From the cell containing the given text, extract its center point as [X, Y] coordinate. 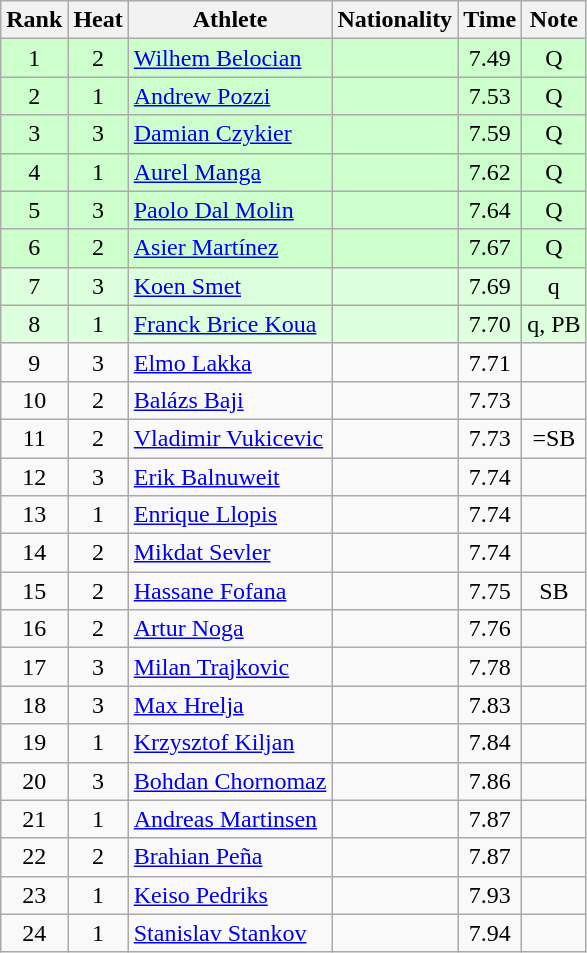
21 [34, 819]
Rank [34, 20]
Heat [98, 20]
Koen Smet [230, 286]
Krzysztof Kiljan [230, 743]
Erik Balnuweit [230, 477]
Wilhem Belocian [230, 58]
7.84 [490, 743]
Bohdan Chornomaz [230, 781]
q, PB [554, 324]
7.59 [490, 134]
7.78 [490, 667]
Enrique Llopis [230, 515]
=SB [554, 438]
7.70 [490, 324]
14 [34, 553]
7.93 [490, 895]
Athlete [230, 20]
20 [34, 781]
7.83 [490, 705]
Nationality [395, 20]
6 [34, 248]
7.75 [490, 591]
23 [34, 895]
Vladimir Vukicevic [230, 438]
12 [34, 477]
7.76 [490, 629]
4 [34, 172]
Elmo Lakka [230, 362]
7.67 [490, 248]
Asier Martínez [230, 248]
SB [554, 591]
Aurel Manga [230, 172]
22 [34, 857]
11 [34, 438]
Time [490, 20]
15 [34, 591]
8 [34, 324]
18 [34, 705]
7.86 [490, 781]
Balázs Baji [230, 400]
Artur Noga [230, 629]
Milan Trajkovic [230, 667]
7.69 [490, 286]
7.49 [490, 58]
Paolo Dal Molin [230, 210]
Mikdat Sevler [230, 553]
Keiso Pedriks [230, 895]
Franck Brice Koua [230, 324]
7.94 [490, 933]
7.71 [490, 362]
7.64 [490, 210]
q [554, 286]
7 [34, 286]
17 [34, 667]
24 [34, 933]
Stanislav Stankov [230, 933]
Andreas Martinsen [230, 819]
Hassane Fofana [230, 591]
Damian Czykier [230, 134]
5 [34, 210]
13 [34, 515]
Andrew Pozzi [230, 96]
19 [34, 743]
7.62 [490, 172]
Note [554, 20]
16 [34, 629]
9 [34, 362]
10 [34, 400]
7.53 [490, 96]
Max Hrelja [230, 705]
Brahian Peña [230, 857]
